Provide the (X, Y) coordinate of the cell's center where the given text is located.  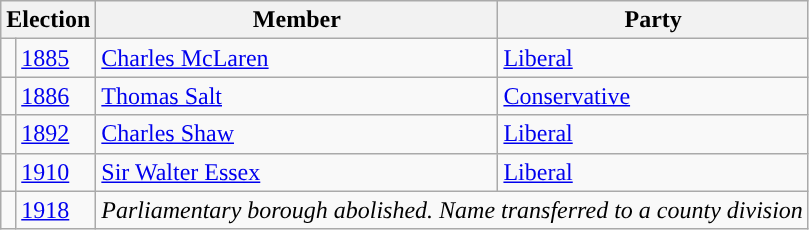
Election (48, 20)
1885 (56, 58)
Thomas Salt (297, 96)
Sir Walter Essex (297, 172)
1910 (56, 172)
Party (653, 20)
Conservative (653, 96)
1918 (56, 210)
Charles McLaren (297, 58)
Parliamentary borough abolished. Name transferred to a county division (452, 210)
Charles Shaw (297, 134)
Member (297, 20)
1892 (56, 134)
1886 (56, 96)
